Search for the cell housing the specified text and yield its [X, Y] center coordinate. 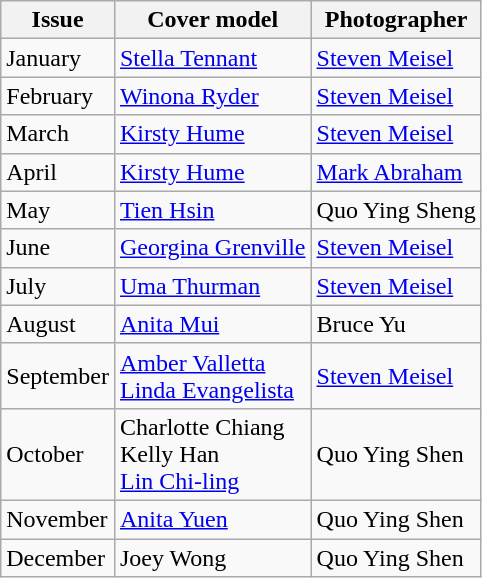
Charlotte Chiang Kelly Han Lin Chi-ling [212, 454]
Georgina Grenville [212, 248]
Issue [58, 20]
Quo Ying Sheng [396, 210]
Mark Abraham [396, 172]
August [58, 324]
Winona Ryder [212, 96]
November [58, 519]
Joey Wong [212, 557]
Uma Thurman [212, 286]
Amber Valletta Linda Evangelista [212, 376]
July [58, 286]
December [58, 557]
February [58, 96]
June [58, 248]
Anita Mui [212, 324]
Anita Yuen [212, 519]
Tien Hsin [212, 210]
Stella Tennant [212, 58]
Photographer [396, 20]
January [58, 58]
Cover model [212, 20]
October [58, 454]
Bruce Yu [396, 324]
March [58, 134]
September [58, 376]
April [58, 172]
May [58, 210]
